Provide the [X, Y] coordinate of the cell's center where the given text is located.  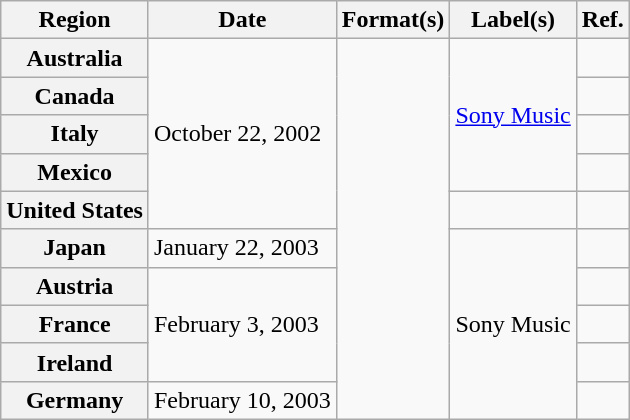
Australia [75, 58]
Label(s) [513, 20]
Germany [75, 400]
United States [75, 210]
Mexico [75, 172]
October 22, 2002 [242, 134]
Italy [75, 134]
January 22, 2003 [242, 248]
Ref. [602, 20]
France [75, 324]
Format(s) [393, 20]
February 3, 2003 [242, 324]
Date [242, 20]
February 10, 2003 [242, 400]
Austria [75, 286]
Canada [75, 96]
Japan [75, 248]
Ireland [75, 362]
Region [75, 20]
